Provide the [X, Y] coordinate of the cell's center where the given text is located.  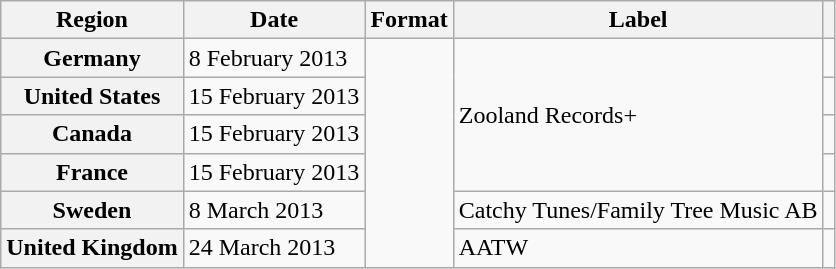
Catchy Tunes/Family Tree Music AB [638, 210]
Date [274, 20]
Canada [92, 134]
8 February 2013 [274, 58]
United Kingdom [92, 248]
Region [92, 20]
24 March 2013 [274, 248]
Sweden [92, 210]
United States [92, 96]
Format [409, 20]
Zooland Records+ [638, 115]
AATW [638, 248]
Germany [92, 58]
Label [638, 20]
8 March 2013 [274, 210]
France [92, 172]
